Return (x, y) of the center of cell containing provided text 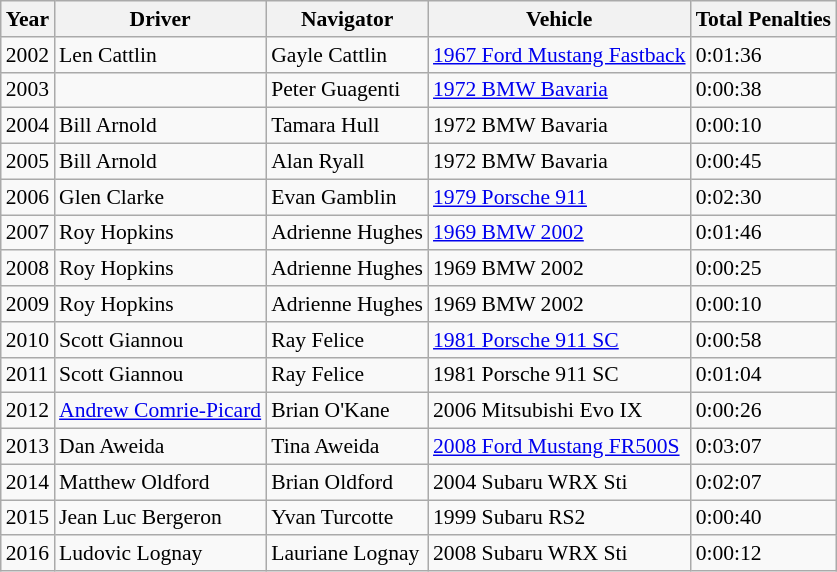
2010 (28, 340)
0:00:12 (764, 554)
0:00:40 (764, 518)
Andrew Comrie-Picard (160, 411)
2003 (28, 90)
Evan Gamblin (347, 197)
2011 (28, 375)
Yvan Turcotte (347, 518)
2006 Mitsubishi Evo IX (560, 411)
Total Penalties (764, 19)
2007 (28, 233)
Matthew Oldford (160, 482)
1979 Porsche 911 (560, 197)
Tina Aweida (347, 447)
2015 (28, 518)
2002 (28, 55)
2014 (28, 482)
0:00:58 (764, 340)
0:00:26 (764, 411)
Vehicle (560, 19)
Navigator (347, 19)
Len Cattlin (160, 55)
Brian O'Kane (347, 411)
Tamara Hull (347, 126)
0:01:36 (764, 55)
2008 Subaru WRX Sti (560, 554)
0:00:25 (764, 269)
2005 (28, 162)
0:02:30 (764, 197)
1999 Subaru RS2 (560, 518)
0:00:38 (764, 90)
2008 Ford Mustang FR500S (560, 447)
0:03:07 (764, 447)
0:02:07 (764, 482)
0:01:04 (764, 375)
2012 (28, 411)
Driver (160, 19)
0:01:46 (764, 233)
0:00:45 (764, 162)
2013 (28, 447)
2004 (28, 126)
2009 (28, 304)
Glen Clarke (160, 197)
Jean Luc Bergeron (160, 518)
Gayle Cattlin (347, 55)
Year (28, 19)
2006 (28, 197)
Brian Oldford (347, 482)
2016 (28, 554)
Ludovic Lognay (160, 554)
Alan Ryall (347, 162)
2008 (28, 269)
1967 Ford Mustang Fastback (560, 55)
Peter Guagenti (347, 90)
Dan Aweida (160, 447)
2004 Subaru WRX Sti (560, 482)
Lauriane Lognay (347, 554)
